Locate the cell with the specified text and output its [x, y] center coordinate. 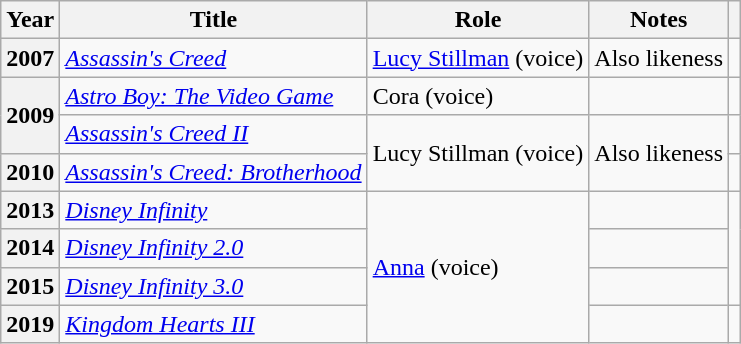
Notes [659, 20]
Disney Infinity [214, 210]
Kingdom Hearts III [214, 324]
Cora (voice) [478, 96]
2014 [30, 248]
2010 [30, 172]
Year [30, 20]
Assassin's Creed II [214, 134]
Anna (voice) [478, 267]
Assassin's Creed: Brotherhood [214, 172]
Title [214, 20]
2007 [30, 58]
Role [478, 20]
Disney Infinity 3.0 [214, 286]
2019 [30, 324]
Assassin's Creed [214, 58]
2015 [30, 286]
Disney Infinity 2.0 [214, 248]
Astro Boy: The Video Game [214, 96]
2009 [30, 115]
2013 [30, 210]
